Return (X, Y) of the center of cell containing provided text 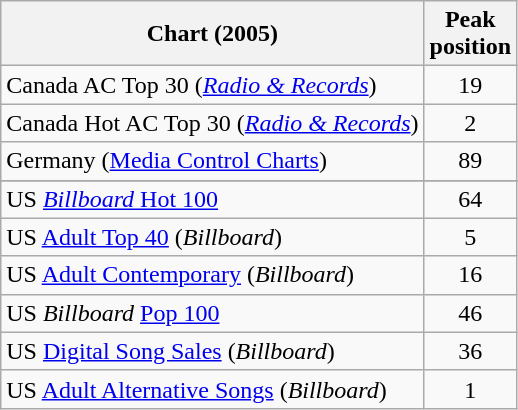
Canada Hot AC Top 30 (Radio & Records) (212, 123)
US Adult Top 40 (Billboard) (212, 237)
2 (470, 123)
US Digital Song Sales (Billboard) (212, 351)
19 (470, 85)
64 (470, 199)
Peakposition (470, 34)
US Billboard Hot 100 (212, 199)
US Billboard Pop 100 (212, 313)
16 (470, 275)
US Adult Alternative Songs (Billboard) (212, 389)
Germany (Media Control Charts) (212, 161)
Chart (2005) (212, 34)
Canada AC Top 30 (Radio & Records) (212, 85)
46 (470, 313)
US Adult Contemporary (Billboard) (212, 275)
1 (470, 389)
5 (470, 237)
36 (470, 351)
89 (470, 161)
